Search for the cell housing the specified text and yield its [x, y] center coordinate. 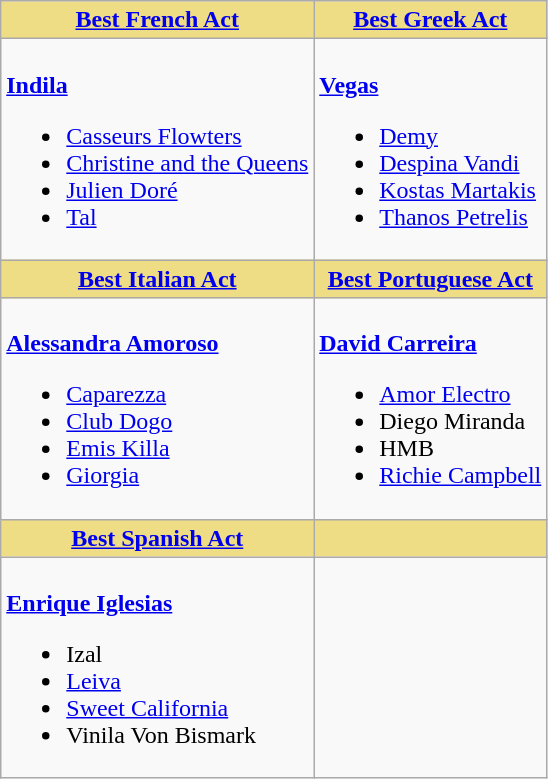
Enrique IglesiasIzalLeivaSweet CaliforniaVinila Von Bismark [158, 668]
VegasDemyDespina VandiKostas MartakisThanos Petrelis [430, 150]
IndilaCasseurs FlowtersChristine and the QueensJulien DoréTal [158, 150]
Best Greek Act [430, 20]
Best Italian Act [158, 279]
Alessandra AmorosoCaparezzaClub DogoEmis KillaGiorgia [158, 408]
David CarreiraAmor ElectroDiego MirandaHMBRichie Campbell [430, 408]
Best Portuguese Act [430, 279]
Best Spanish Act [158, 538]
Best French Act [158, 20]
